Search for the cell housing the specified text and yield its (X, Y) center coordinate. 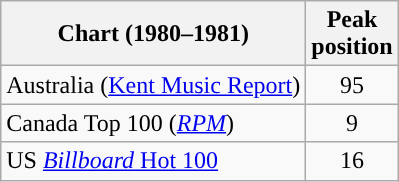
95 (352, 85)
16 (352, 161)
Peakposition (352, 34)
Canada Top 100 (RPM) (154, 123)
Chart (1980–1981) (154, 34)
9 (352, 123)
Australia (Kent Music Report) (154, 85)
US Billboard Hot 100 (154, 161)
